Capture the cell that displays the provided text and extract its [x, y] central coordinate. 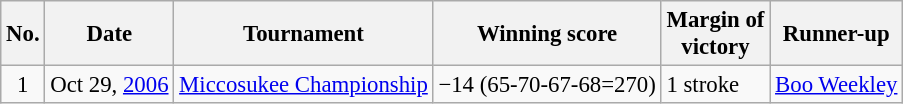
Tournament [304, 34]
Winning score [547, 34]
Runner-up [836, 34]
Oct 29, 2006 [110, 85]
No. [23, 34]
1 stroke [716, 85]
1 [23, 85]
Miccosukee Championship [304, 85]
Margin ofvictory [716, 34]
−14 (65-70-67-68=270) [547, 85]
Date [110, 34]
Boo Weekley [836, 85]
